Pinpoint the cell where the given text exists, returning its (X, Y) midpoint coordinate. 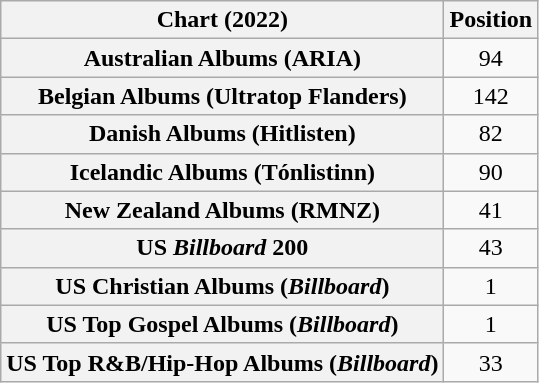
41 (491, 210)
Position (491, 20)
142 (491, 96)
Danish Albums (Hitlisten) (222, 134)
94 (491, 58)
90 (491, 172)
Icelandic Albums (Tónlistinn) (222, 172)
Belgian Albums (Ultratop Flanders) (222, 96)
Chart (2022) (222, 20)
US Christian Albums (Billboard) (222, 286)
US Top Gospel Albums (Billboard) (222, 324)
Australian Albums (ARIA) (222, 58)
US Billboard 200 (222, 248)
US Top R&B/Hip-Hop Albums (Billboard) (222, 362)
43 (491, 248)
New Zealand Albums (RMNZ) (222, 210)
33 (491, 362)
82 (491, 134)
